Return (x, y) of the center of cell containing provided text 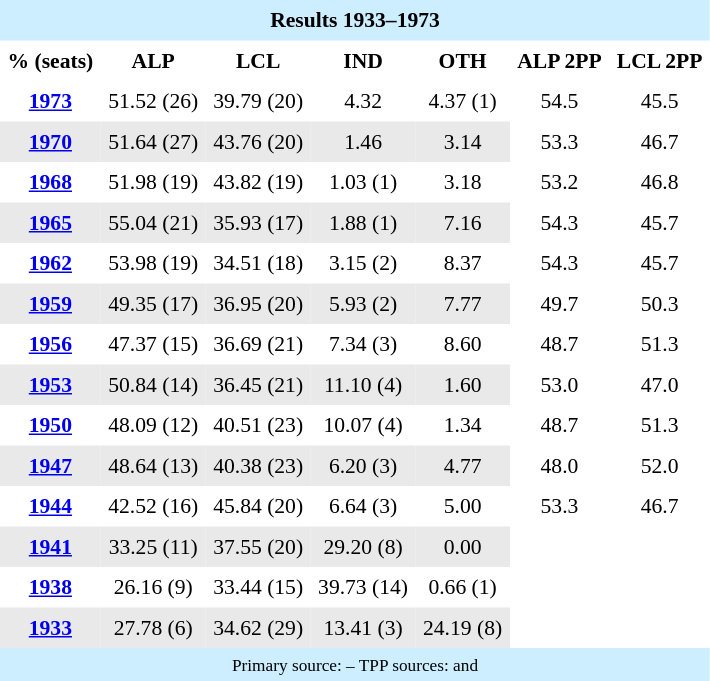
51.64 (27) (154, 141)
39.79 (20) (258, 101)
45.84 (20) (258, 506)
24.19 (8) (463, 627)
0.00 (463, 546)
43.76 (20) (258, 141)
1973 (50, 101)
6.64 (3) (364, 506)
3.14 (463, 141)
47.37 (15) (154, 344)
36.45 (21) (258, 384)
ALP 2PP (560, 60)
45.5 (660, 101)
IND (364, 60)
6.20 (3) (364, 465)
1.03 (1) (364, 182)
40.38 (23) (258, 465)
50.3 (660, 303)
54.5 (560, 101)
4.32 (364, 101)
53.98 (19) (154, 263)
LCL (258, 60)
52.0 (660, 465)
4.37 (1) (463, 101)
34.62 (29) (258, 627)
27.78 (6) (154, 627)
55.04 (21) (154, 222)
5.00 (463, 506)
42.52 (16) (154, 506)
37.55 (20) (258, 546)
26.16 (9) (154, 587)
1956 (50, 344)
5.93 (2) (364, 303)
40.51 (23) (258, 425)
7.77 (463, 303)
48.09 (12) (154, 425)
1947 (50, 465)
50.84 (14) (154, 384)
1.88 (1) (364, 222)
1968 (50, 182)
1953 (50, 384)
8.60 (463, 344)
11.10 (4) (364, 384)
Results 1933–1973 (355, 20)
10.07 (4) (364, 425)
53.0 (560, 384)
48.64 (13) (154, 465)
1941 (50, 546)
0.66 (1) (463, 587)
1950 (50, 425)
4.77 (463, 465)
7.16 (463, 222)
49.35 (17) (154, 303)
1938 (50, 587)
3.18 (463, 182)
43.82 (19) (258, 182)
47.0 (660, 384)
7.34 (3) (364, 344)
LCL 2PP (660, 60)
% (seats) (50, 60)
34.51 (18) (258, 263)
1970 (50, 141)
13.41 (3) (364, 627)
51.98 (19) (154, 182)
1944 (50, 506)
1965 (50, 222)
1.34 (463, 425)
1959 (50, 303)
8.37 (463, 263)
33.25 (11) (154, 546)
OTH (463, 60)
51.52 (26) (154, 101)
29.20 (8) (364, 546)
1933 (50, 627)
1.46 (364, 141)
ALP (154, 60)
49.7 (560, 303)
33.44 (15) (258, 587)
36.95 (20) (258, 303)
36.69 (21) (258, 344)
53.2 (560, 182)
48.0 (560, 465)
35.93 (17) (258, 222)
3.15 (2) (364, 263)
Primary source: – TPP sources: and (355, 664)
46.8 (660, 182)
39.73 (14) (364, 587)
1.60 (463, 384)
1962 (50, 263)
